Determine the [x, y] coordinate at the center of the cell enclosing the given text.  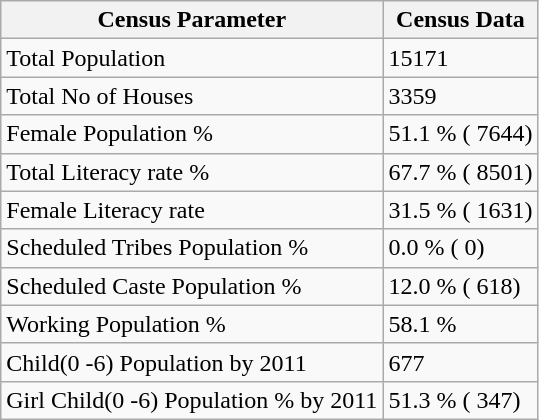
12.0 % ( 618) [460, 286]
Girl Child(0 -6) Population % by 2011 [192, 400]
677 [460, 362]
Working Population % [192, 324]
31.5 % ( 1631) [460, 210]
Female Population % [192, 134]
67.7 % ( 8501) [460, 172]
Child(0 -6) Population by 2011 [192, 362]
51.3 % ( 347) [460, 400]
Scheduled Caste Population % [192, 286]
Census Data [460, 20]
0.0 % ( 0) [460, 248]
15171 [460, 58]
Total No of Houses [192, 96]
Total Population [192, 58]
51.1 % ( 7644) [460, 134]
3359 [460, 96]
58.1 % [460, 324]
Scheduled Tribes Population % [192, 248]
Female Literacy rate [192, 210]
Census Parameter [192, 20]
Total Literacy rate % [192, 172]
